Detect which cell encompasses the target text, then output its [X, Y] center coordinate. 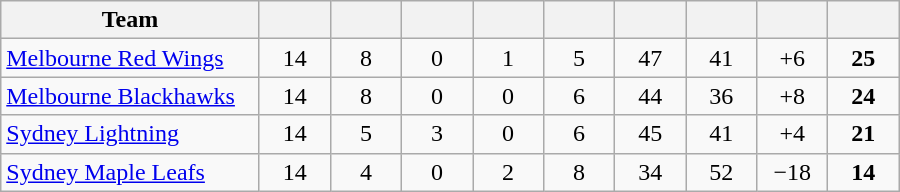
47 [650, 58]
+4 [792, 134]
+6 [792, 58]
Melbourne Red Wings [130, 58]
Sydney Lightning [130, 134]
44 [650, 96]
25 [864, 58]
+8 [792, 96]
4 [366, 172]
Melbourne Blackhawks [130, 96]
45 [650, 134]
Sydney Maple Leafs [130, 172]
36 [722, 96]
24 [864, 96]
21 [864, 134]
3 [436, 134]
−18 [792, 172]
34 [650, 172]
52 [722, 172]
2 [508, 172]
Team [130, 20]
1 [508, 58]
